Locate the cell with the specified text and output its [x, y] center coordinate. 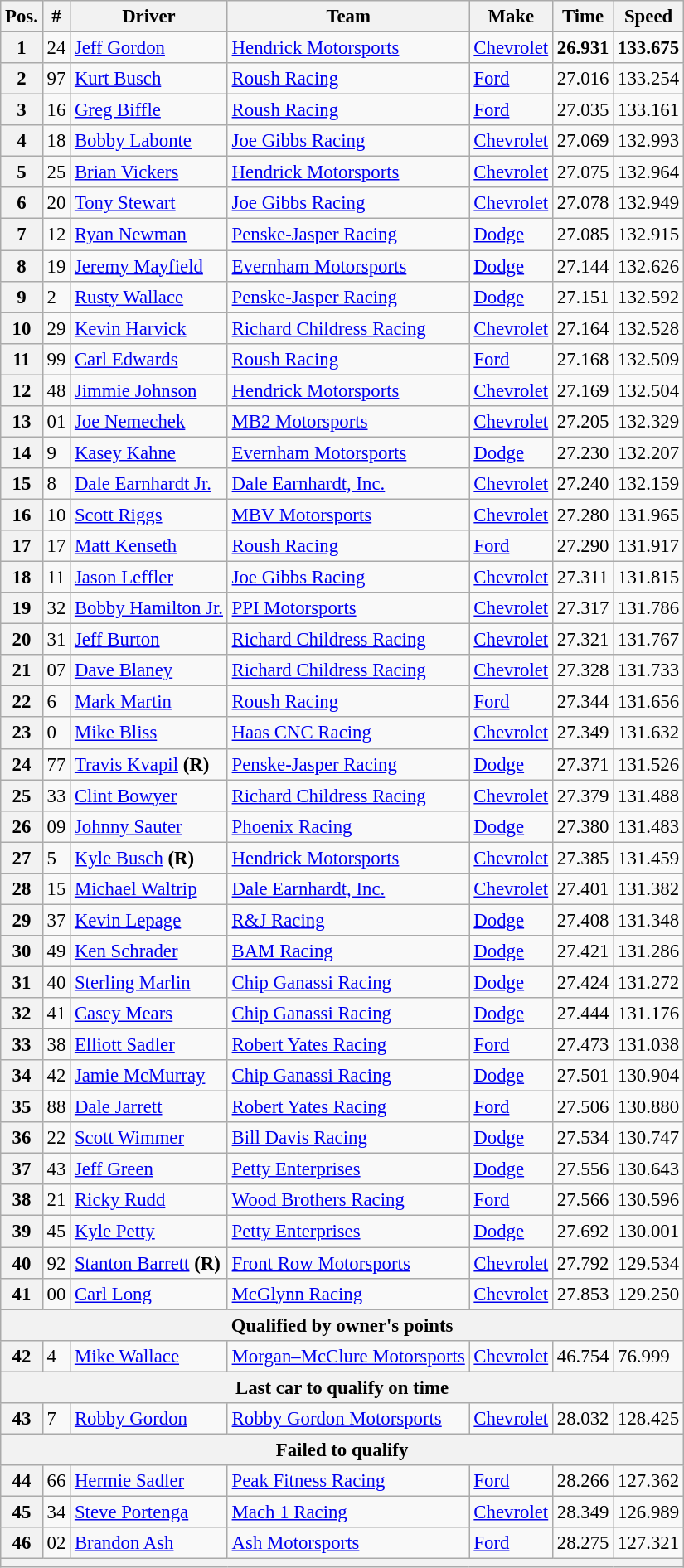
Scott Riggs [149, 515]
Jason Leffler [149, 578]
27.421 [582, 951]
27.379 [582, 796]
Ricky Rudd [149, 1201]
# [56, 17]
27.328 [582, 670]
27.853 [582, 1294]
27.321 [582, 640]
131.176 [648, 1014]
Bobby Hamilton Jr. [149, 608]
27.280 [582, 515]
27.385 [582, 858]
Stanton Barrett (R) [149, 1263]
27.506 [582, 1107]
Hermie Sadler [149, 1481]
0 [56, 733]
27.424 [582, 982]
132.993 [648, 141]
133.254 [648, 79]
27.792 [582, 1263]
Brandon Ash [149, 1543]
Dale Jarrett [149, 1107]
30 [22, 951]
26 [22, 826]
Johnny Sauter [149, 826]
27.349 [582, 733]
07 [56, 670]
Jeff Gordon [149, 48]
26.931 [582, 48]
09 [56, 826]
McGlynn Racing [348, 1294]
Mach 1 Racing [348, 1512]
27.401 [582, 889]
28.032 [582, 1419]
Robby Gordon Motorsports [348, 1419]
132.592 [648, 297]
99 [56, 359]
14 [22, 452]
27.371 [582, 764]
27.692 [582, 1232]
130.880 [648, 1107]
131.272 [648, 982]
Clint Bowyer [149, 796]
27.069 [582, 141]
132.509 [648, 359]
Morgan–McClure Motorsports [348, 1356]
Qualified by owner's points [342, 1325]
27.078 [582, 203]
131.733 [648, 670]
Front Row Motorsports [348, 1263]
44 [22, 1481]
92 [56, 1263]
28.349 [582, 1512]
BAM Racing [348, 951]
13 [22, 422]
Pos. [22, 17]
27.035 [582, 110]
48 [56, 390]
Kurt Busch [149, 79]
00 [56, 1294]
132.949 [648, 203]
132.964 [648, 172]
27.016 [582, 79]
27.566 [582, 1201]
132.329 [648, 422]
Travis Kvapil (R) [149, 764]
Mike Bliss [149, 733]
Kasey Kahne [149, 452]
Scott Wimmer [149, 1138]
130.643 [648, 1169]
27.144 [582, 266]
49 [56, 951]
77 [56, 764]
27.169 [582, 390]
Mark Martin [149, 702]
97 [56, 79]
132.504 [648, 390]
46 [22, 1543]
131.348 [648, 920]
Speed [648, 17]
Carl Edwards [149, 359]
Bobby Labonte [149, 141]
131.459 [648, 858]
Steve Portenga [149, 1512]
27.085 [582, 235]
131.656 [648, 702]
130.904 [648, 1076]
28.275 [582, 1543]
1 [22, 48]
27.164 [582, 328]
01 [56, 422]
Ken Schrader [149, 951]
132.528 [648, 328]
39 [22, 1232]
130.001 [648, 1232]
27.344 [582, 702]
132.159 [648, 484]
Dale Earnhardt Jr. [149, 484]
131.767 [648, 640]
27.075 [582, 172]
28 [22, 889]
127.321 [648, 1543]
36 [22, 1138]
131.815 [648, 578]
131.286 [648, 951]
PPI Motorsports [348, 608]
Team [348, 17]
Last car to qualify on time [342, 1387]
131.917 [648, 546]
27.230 [582, 452]
Bill Davis Racing [348, 1138]
88 [56, 1107]
Ash Motorsports [348, 1543]
Carl Long [149, 1294]
Kevin Lepage [149, 920]
27.205 [582, 422]
131.038 [648, 1045]
Wood Brothers Racing [348, 1201]
3 [22, 110]
Failed to qualify [342, 1449]
Greg Biffle [149, 110]
27.317 [582, 608]
R&J Racing [348, 920]
Dave Blaney [149, 670]
27.473 [582, 1045]
27.534 [582, 1138]
Kyle Petty [149, 1232]
27 [22, 858]
131.382 [648, 889]
Joe Nemechek [149, 422]
133.161 [648, 110]
Time [582, 17]
27.311 [582, 578]
126.989 [648, 1512]
66 [56, 1481]
Kevin Harvick [149, 328]
Elliott Sadler [149, 1045]
130.596 [648, 1201]
Robby Gordon [149, 1419]
131.483 [648, 826]
27.408 [582, 920]
46.754 [582, 1356]
Haas CNC Racing [348, 733]
27.168 [582, 359]
Sterling Marlin [149, 982]
129.250 [648, 1294]
Jeremy Mayfield [149, 266]
Peak Fitness Racing [348, 1481]
27.151 [582, 297]
27.444 [582, 1014]
128.425 [648, 1419]
35 [22, 1107]
MBV Motorsports [348, 515]
129.534 [648, 1263]
Casey Mears [149, 1014]
27.290 [582, 546]
27.380 [582, 826]
133.675 [648, 48]
131.632 [648, 733]
Jamie McMurray [149, 1076]
Mike Wallace [149, 1356]
131.965 [648, 515]
Ryan Newman [149, 235]
Kyle Busch (R) [149, 858]
Tony Stewart [149, 203]
Jimmie Johnson [149, 390]
Matt Kenseth [149, 546]
132.626 [648, 266]
27.501 [582, 1076]
131.526 [648, 764]
130.747 [648, 1138]
28.266 [582, 1481]
132.915 [648, 235]
Make [511, 17]
Phoenix Racing [348, 826]
MB2 Motorsports [348, 422]
Michael Waltrip [149, 889]
132.207 [648, 452]
76.999 [648, 1356]
Jeff Burton [149, 640]
127.362 [648, 1481]
Brian Vickers [149, 172]
27.240 [582, 484]
Rusty Wallace [149, 297]
Jeff Green [149, 1169]
27.556 [582, 1169]
Driver [149, 17]
02 [56, 1543]
23 [22, 733]
131.488 [648, 796]
131.786 [648, 608]
